Identify which cell holds the provided text, then report its [x, y] central coordinate. 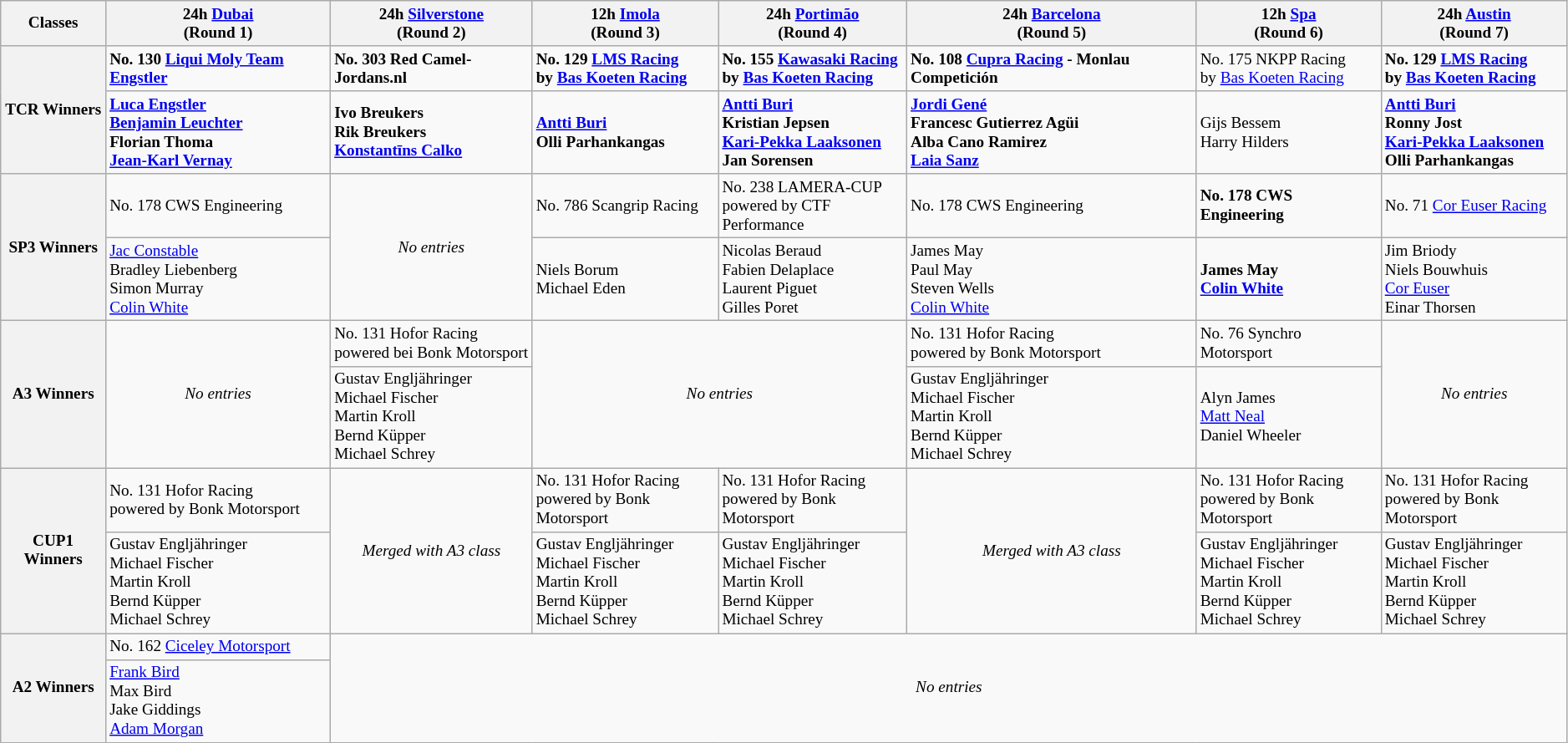
Alyn James Matt Neal Daniel Wheeler [1288, 417]
Jim Briody Niels Bouwhuis Cor Euser Einar Thorsen [1474, 279]
Jordi Gené Francesc Gutierrez Agüi Alba Cano Ramirez Laia Sanz [1053, 132]
TCR Winners [53, 110]
Antti Buri Ronny Jost Kari-Pekka Laaksonen Olli Parhankangas [1474, 132]
No. 303 Red Camel-Jordans.nl [432, 69]
No. 175 NKPP Racingby Bas Koeten Racing [1288, 69]
CUP1 Winners [53, 551]
Gijs Bessem Harry Hilders [1288, 132]
Nicolas Beraud Fabien Delaplace Laurent Piguet Gilles Poret [813, 279]
24h Dubai(Round 1) [219, 23]
Luca Engstler Benjamin Leuchter Florian Thoma Jean-Karl Vernay [219, 132]
Classes [53, 23]
12h Spa(Round 6) [1288, 23]
Niels Borum Michael Eden [625, 279]
No. 162 Ciceley Motorsport [219, 647]
Antti Buri Kristian Jepsen Kari-Pekka Laaksonen Jan Sorensen [813, 132]
No. 76 Synchro Motorsport [1288, 344]
Antti Buri Olli Parhankangas [625, 132]
SP3 Winners [53, 247]
No. 108 Cupra Racing - Monlau Competición [1053, 69]
12h Imola(Round 3) [625, 23]
24h Silverstone(Round 2) [432, 23]
A2 Winners [53, 689]
No. 131 Hofor Racingpowered bei Bonk Motorsport [432, 344]
24h Austin(Round 7) [1474, 23]
No. 238 LAMERA-CUPpowered by CTF Performance [813, 206]
Jac Constable Bradley Liebenberg Simon Murray Colin White [219, 279]
James May Colin White [1288, 279]
No. 130 Liqui Moly Team Engstler [219, 69]
No. 786 Scangrip Racing [625, 206]
24h Barcelona(Round 5) [1053, 23]
No. 71 Cor Euser Racing [1474, 206]
A3 Winners [53, 394]
James May Paul May Steven Wells Colin White [1053, 279]
Frank Bird Max Bird Jake Giddings Adam Morgan [219, 700]
24h Portimão(Round 4) [813, 23]
Ivo Breukers Rik Breukers Konstantīns Calko [432, 132]
No. 155 Kawasaki Racingby Bas Koeten Racing [813, 69]
